Locate the cell with the specified text and output its [X, Y] center coordinate. 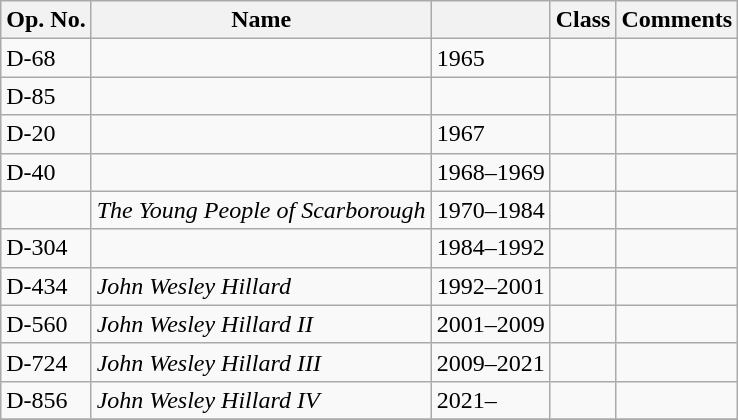
D-560 [46, 324]
The Young People of Scarborough [261, 210]
2001–2009 [490, 324]
D-304 [46, 248]
1984–1992 [490, 248]
2009–2021 [490, 362]
D-85 [46, 96]
D-856 [46, 400]
1970–1984 [490, 210]
John Wesley Hillard II [261, 324]
1965 [490, 58]
D-724 [46, 362]
Comments [677, 20]
1967 [490, 134]
1968–1969 [490, 172]
John Wesley Hillard IV [261, 400]
2021– [490, 400]
Name [261, 20]
D-20 [46, 134]
D-40 [46, 172]
D-68 [46, 58]
Class [583, 20]
John Wesley Hillard [261, 286]
1992–2001 [490, 286]
Op. No. [46, 20]
D-434 [46, 286]
John Wesley Hillard III [261, 362]
